From the cell containing the given text, extract its center point as [x, y] coordinate. 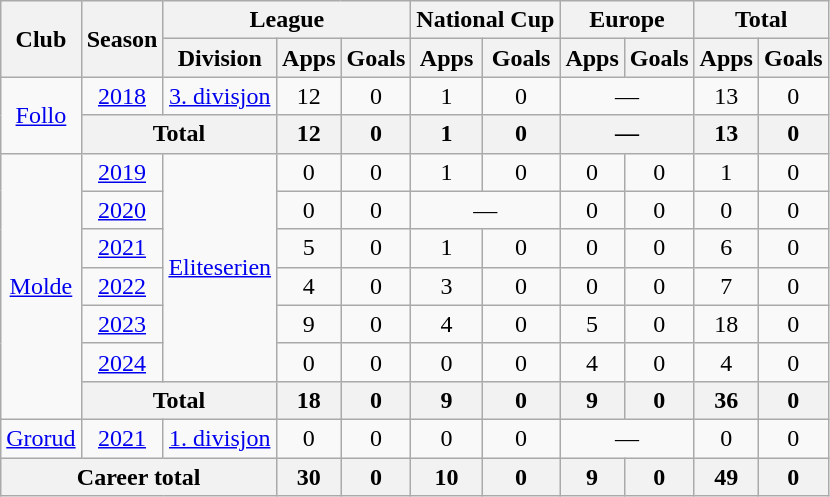
10 [447, 477]
30 [309, 477]
Molde [41, 286]
Division [220, 58]
3. divisjon [220, 96]
49 [726, 477]
Career total [139, 477]
Club [41, 39]
2022 [122, 286]
2024 [122, 362]
Follo [41, 115]
1. divisjon [220, 438]
7 [726, 286]
6 [726, 248]
2018 [122, 96]
National Cup [486, 20]
Season [122, 39]
2020 [122, 210]
36 [726, 400]
Eliteserien [220, 267]
Europe [627, 20]
3 [447, 286]
Grorud [41, 438]
2019 [122, 172]
League [287, 20]
2023 [122, 324]
